Extract the [x, y] coordinate from the center of the cell holding the provided text.  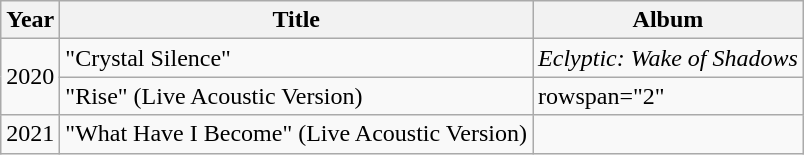
"Rise" (Live Acoustic Version) [296, 96]
Year [30, 20]
Title [296, 20]
Album [668, 20]
2020 [30, 77]
Eclyptic: Wake of Shadows [668, 58]
"Crystal Silence" [296, 58]
rowspan="2" [668, 96]
2021 [30, 134]
"What Have I Become" (Live Acoustic Version) [296, 134]
